Extract the [x, y] coordinate from the center of the cell holding the provided text.  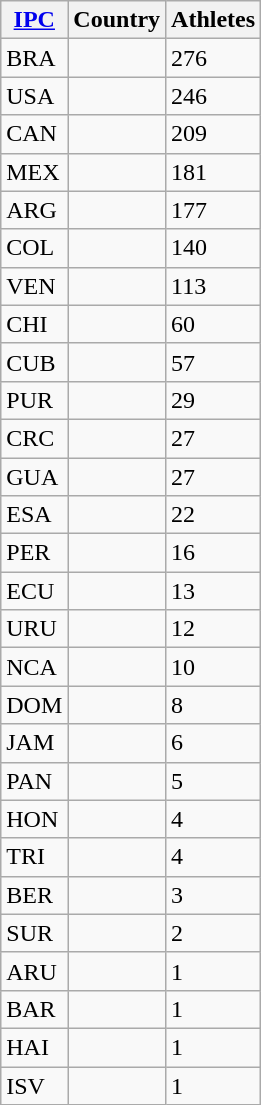
ECU [34, 591]
HON [34, 819]
209 [214, 134]
JAM [34, 743]
IPC [34, 20]
VEN [34, 286]
ARG [34, 210]
29 [214, 400]
177 [214, 210]
PAN [34, 781]
Country [117, 20]
BRA [34, 58]
GUA [34, 477]
140 [214, 248]
CAN [34, 134]
ISV [34, 1085]
113 [214, 286]
BAR [34, 1009]
CRC [34, 438]
60 [214, 324]
NCA [34, 667]
PUR [34, 400]
DOM [34, 705]
BER [34, 895]
ARU [34, 971]
URU [34, 629]
246 [214, 96]
Athletes [214, 20]
COL [34, 248]
USA [34, 96]
ESA [34, 515]
12 [214, 629]
13 [214, 591]
57 [214, 362]
10 [214, 667]
2 [214, 933]
8 [214, 705]
PER [34, 553]
CHI [34, 324]
CUB [34, 362]
22 [214, 515]
HAI [34, 1047]
MEX [34, 172]
3 [214, 895]
SUR [34, 933]
TRI [34, 857]
16 [214, 553]
6 [214, 743]
181 [214, 172]
5 [214, 781]
276 [214, 58]
